Scan for the cell matching the given text and deliver its (x, y) coordinate at center. 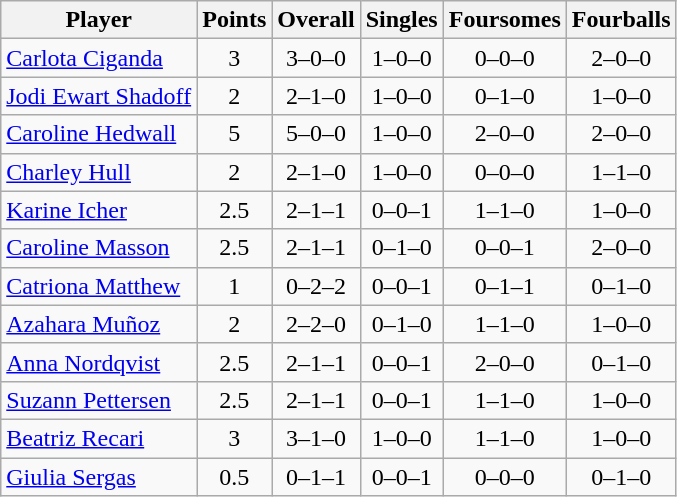
Karine Icher (99, 210)
Fourballs (621, 20)
Carlota Ciganda (99, 58)
5–0–0 (316, 134)
Charley Hull (99, 172)
0–2–2 (316, 286)
Azahara Muñoz (99, 324)
Jodi Ewart Shadoff (99, 96)
Caroline Hedwall (99, 134)
Singles (402, 20)
Caroline Masson (99, 248)
3–1–0 (316, 438)
5 (234, 134)
Points (234, 20)
3–0–0 (316, 58)
1 (234, 286)
Catriona Matthew (99, 286)
Anna Nordqvist (99, 362)
Foursomes (504, 20)
Suzann Pettersen (99, 400)
Beatriz Recari (99, 438)
Giulia Sergas (99, 477)
0.5 (234, 477)
Overall (316, 20)
2–2–0 (316, 324)
Player (99, 20)
